From the cell containing the given text, extract its center point as [X, Y] coordinate. 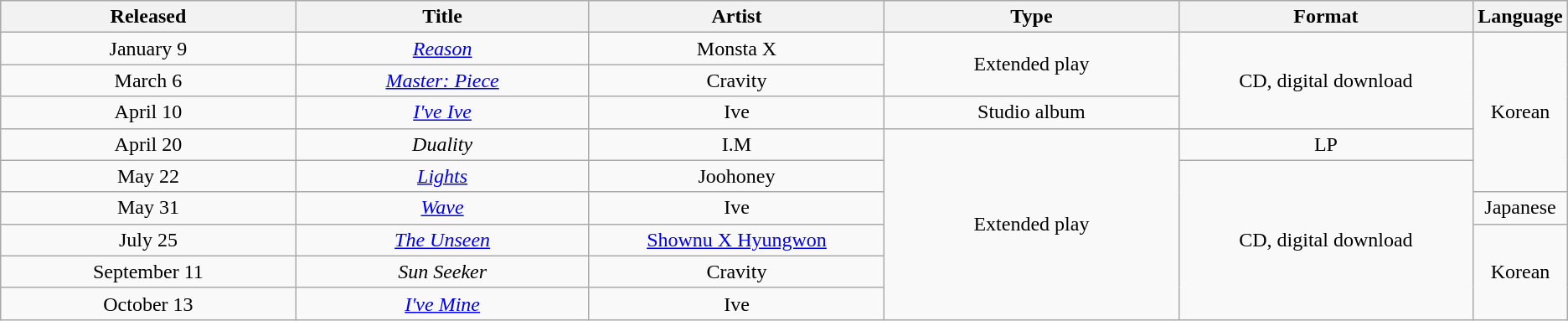
Title [442, 17]
Type [1032, 17]
LP [1326, 144]
Reason [442, 49]
Japanese [1520, 208]
Duality [442, 144]
Language [1520, 17]
The Unseen [442, 240]
July 25 [148, 240]
April 20 [148, 144]
Studio album [1032, 112]
Format [1326, 17]
Monsta X [737, 49]
October 13 [148, 303]
I've Ive [442, 112]
I've Mine [442, 303]
Artist [737, 17]
Joohoney [737, 176]
March 6 [148, 80]
Sun Seeker [442, 272]
I.M [737, 144]
Lights [442, 176]
May 31 [148, 208]
January 9 [148, 49]
Shownu X Hyungwon [737, 240]
Wave [442, 208]
May 22 [148, 176]
September 11 [148, 272]
April 10 [148, 112]
Master: Piece [442, 80]
Released [148, 17]
